Output the (X, Y) coordinate of the center of the cell containing the given text.  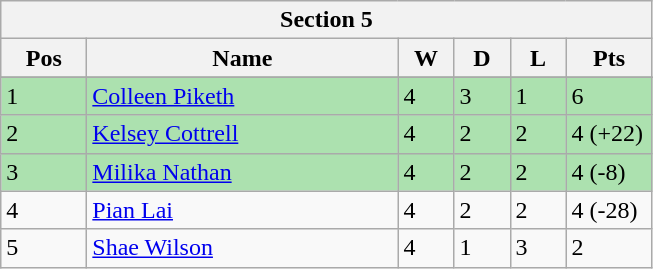
4 (-28) (609, 210)
5 (44, 248)
Milika Nathan (242, 172)
Shae Wilson (242, 248)
4 (+22) (609, 134)
L (538, 58)
Pos (44, 58)
Colleen Piketh (242, 96)
Section 5 (326, 20)
6 (609, 96)
Pts (609, 58)
Kelsey Cottrell (242, 134)
Pian Lai (242, 210)
D (482, 58)
4 (-8) (609, 172)
W (426, 58)
Name (242, 58)
